Capture the cell that displays the provided text and extract its (x, y) central coordinate. 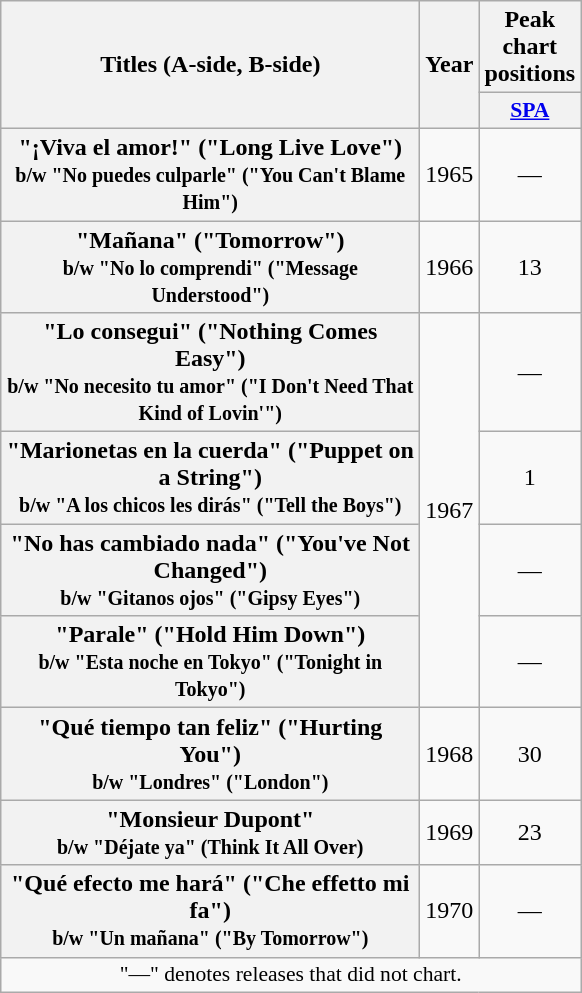
"—" denotes releases that did not chart. (291, 975)
Titles (A-side, B-side) (210, 65)
"Lo consegui" ("Nothing Comes Easy")b/w "No necesito tu amor" ("I Don't Need That Kind of Lovin'") (210, 372)
1970 (450, 911)
"No has cambiado nada" ("You've Not Changed")b/w "Gitanos ojos" ("Gipsy Eyes") (210, 570)
"Qué efecto me hará" ("Che effetto mi fa")b/w "Un mañana" ("By Tomorrow") (210, 911)
Peak chart positions (530, 47)
1969 (450, 832)
"Monsieur Dupont"b/w "Déjate ya" (Think It All Over) (210, 832)
"¡Viva el amor!" ("Long Live Love")b/w "No puedes culparle" ("You Can't Blame Him") (210, 174)
23 (530, 832)
1 (530, 478)
30 (530, 754)
1968 (450, 754)
1966 (450, 266)
"Parale" ("Hold Him Down")b/w "Esta noche en Tokyo" ("Tonight in Tokyo") (210, 662)
"Marionetas en la cuerda" ("Puppet on a String") b/w "A los chicos les dirás" ("Tell the Boys") (210, 478)
1965 (450, 174)
13 (530, 266)
Year (450, 65)
SPA (530, 111)
1967 (450, 510)
"Mañana" ("Tomorrow")b/w "No lo comprendi" ("Message Understood") (210, 266)
"Qué tiempo tan feliz" ("Hurting You")b/w "Londres" ("London") (210, 754)
